Output the [X, Y] coordinate of the center of the cell containing the given text.  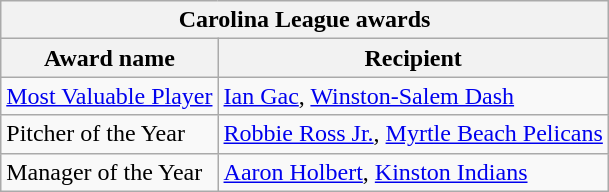
Most Valuable Player [110, 96]
Recipient [413, 58]
Award name [110, 58]
Carolina League awards [305, 20]
Aaron Holbert, Kinston Indians [413, 172]
Manager of the Year [110, 172]
Pitcher of the Year [110, 134]
Ian Gac, Winston-Salem Dash [413, 96]
Robbie Ross Jr., Myrtle Beach Pelicans [413, 134]
